Output the (x, y) coordinate of the center of the cell containing the given text.  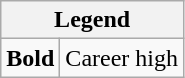
Career high (122, 58)
Bold (30, 58)
Legend (92, 20)
